Return (X, Y) of the center of cell containing provided text 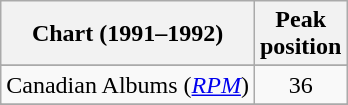
Canadian Albums (RPM) (128, 85)
36 (300, 85)
Chart (1991–1992) (128, 34)
Peakposition (300, 34)
